Identify which cell holds the provided text, then report its (X, Y) central coordinate. 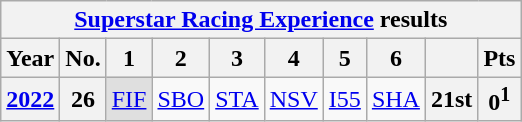
FIF (129, 100)
2022 (30, 100)
NSV (294, 100)
Superstar Racing Experience results (261, 20)
Year (30, 58)
STA (237, 100)
SBO (181, 100)
26 (83, 100)
SHA (396, 100)
I55 (344, 100)
1 (129, 58)
21st (451, 100)
2 (181, 58)
4 (294, 58)
01 (500, 100)
5 (344, 58)
6 (396, 58)
3 (237, 58)
Pts (500, 58)
No. (83, 58)
